Identify which cell holds the provided text, then report its [x, y] central coordinate. 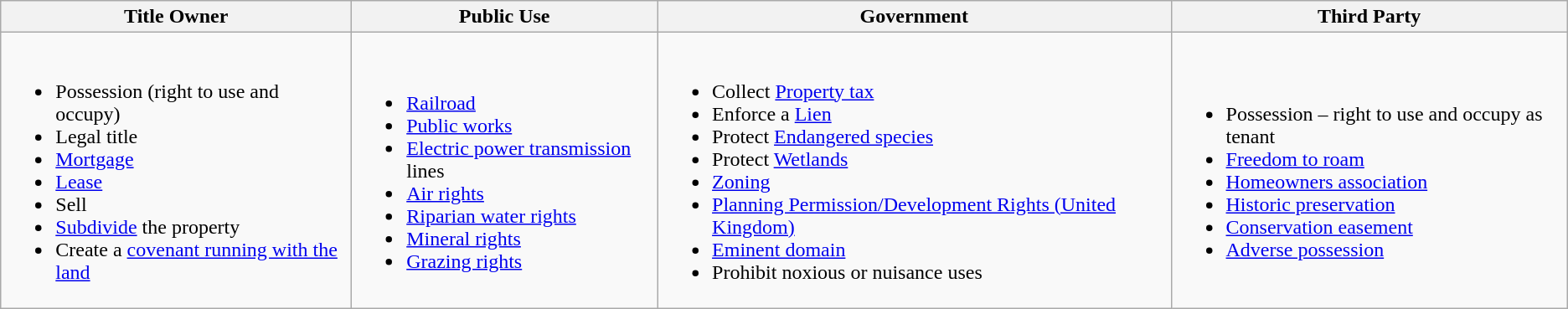
Possession – right to use and occupy as tenantFreedom to roamHomeowners associationHistoric preservationConservation easementAdverse possession [1369, 171]
Government [915, 17]
RailroadPublic worksElectric power transmission linesAir rightsRiparian water rightsMineral rightsGrazing rights [504, 171]
Public Use [504, 17]
Title Owner [176, 17]
Possession (right to use and occupy)Legal titleMortgageLeaseSellSubdivide the propertyCreate a covenant running with the land [176, 171]
Third Party [1369, 17]
